Detect which cell encompasses the target text, then output its [X, Y] center coordinate. 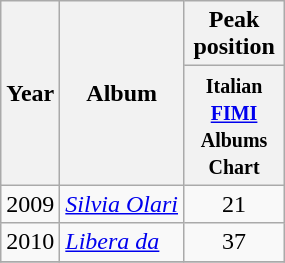
2010 [30, 242]
Album [122, 93]
2009 [30, 204]
21 [234, 204]
Silvia Olari [122, 204]
37 [234, 242]
Peak position [234, 34]
Year [30, 93]
Libera da [122, 242]
Italian FIMI Albums Chart [234, 126]
